Return [x, y] of the center of cell containing provided text 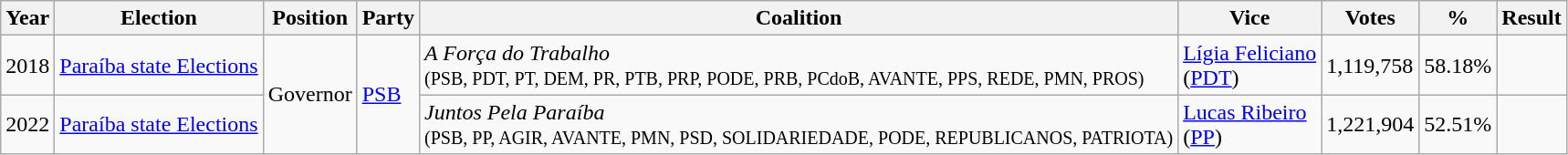
52.51% [1458, 124]
2018 [27, 66]
Election [159, 18]
1,119,758 [1371, 66]
Governor [310, 95]
Position [310, 18]
Lígia Feliciano(PDT) [1250, 66]
% [1458, 18]
Vice [1250, 18]
Coalition [800, 18]
Party [388, 18]
Juntos Pela Paraíba(PSB, PP, AGIR, AVANTE, PMN, PSD, SOLIDARIEDADE, PODE, REPUBLICANOS, PATRIOTA) [800, 124]
Votes [1371, 18]
2022 [27, 124]
Lucas Ribeiro(PP) [1250, 124]
Result [1531, 18]
58.18% [1458, 66]
Year [27, 18]
A Força do Trabalho(PSB, PDT, PT, DEM, PR, PTB, PRP, PODE, PRB, PCdoB, AVANTE, PPS, REDE, PMN, PROS) [800, 66]
PSB [388, 95]
1,221,904 [1371, 124]
